Return (X, Y) of the center of cell containing provided text 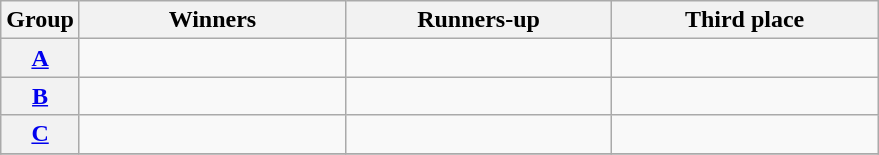
Runners-up (478, 20)
Third place (745, 20)
Winners (212, 20)
C (40, 134)
A (40, 58)
Group (40, 20)
B (40, 96)
